For the text-containing cell, return its midpoint in (x, y) coordinate format. 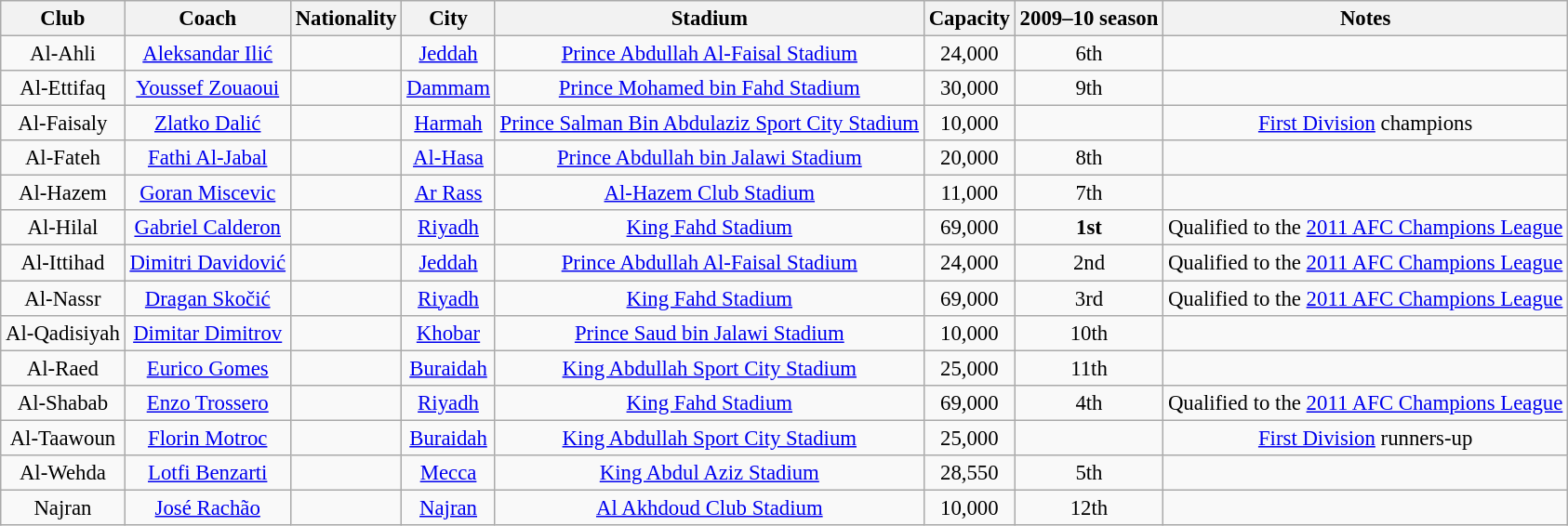
Al-Shabab (63, 402)
Al Akhdoud Club Stadium (709, 507)
Al-Wehda (63, 473)
Prince Salman Bin Abdulaziz Sport City Stadium (709, 124)
Al-Qadisiyah (63, 333)
Youssef Zouaoui (207, 88)
30,000 (969, 88)
Dimitar Dimitrov (207, 333)
Zlatko Dalić (207, 124)
2009–10 season (1088, 19)
8th (1088, 158)
Notes (1365, 19)
Nationality (346, 19)
Al-Hasa (448, 158)
11,000 (969, 193)
First Division champions (1365, 124)
28,550 (969, 473)
First Division runners-up (1365, 438)
2nd (1088, 263)
Al-Faisaly (63, 124)
Dragan Skočić (207, 298)
Stadium (709, 19)
7th (1088, 193)
5th (1088, 473)
9th (1088, 88)
King Abdul Aziz Stadium (709, 473)
6th (1088, 54)
Harmah (448, 124)
Prince Mohamed bin Fahd Stadium (709, 88)
4th (1088, 402)
Florin Motroc (207, 438)
10th (1088, 333)
12th (1088, 507)
11th (1088, 368)
Prince Abdullah bin Jalawi Stadium (709, 158)
City (448, 19)
Al-Nassr (63, 298)
Capacity (969, 19)
Khobar (448, 333)
Coach (207, 19)
Lotfi Benzarti (207, 473)
Al-Taawoun (63, 438)
Club (63, 19)
Dimitri Davidović (207, 263)
Al-Hazem Club Stadium (709, 193)
1st (1088, 228)
Enzo Trossero (207, 402)
Mecca (448, 473)
Aleksandar Ilić (207, 54)
Al-Hilal (63, 228)
Dammam (448, 88)
José Rachão (207, 507)
Eurico Gomes (207, 368)
3rd (1088, 298)
Al-Ittihad (63, 263)
Al-Ettifaq (63, 88)
Al-Fateh (63, 158)
Prince Saud bin Jalawi Stadium (709, 333)
20,000 (969, 158)
Fathi Al-Jabal (207, 158)
Al-Hazem (63, 193)
Ar Rass (448, 193)
Gabriel Calderon (207, 228)
Al-Ahli (63, 54)
Goran Miscevic (207, 193)
Al-Raed (63, 368)
